Return (X, Y) of the center of cell containing provided text 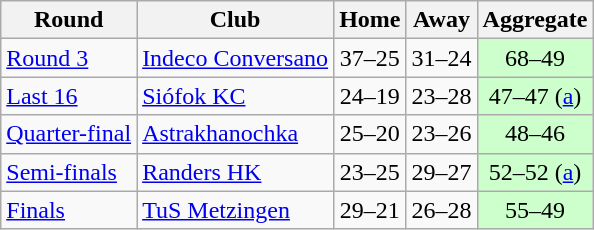
29–27 (442, 172)
Indeco Conversano (236, 58)
23–28 (442, 96)
25–20 (370, 134)
68–49 (535, 58)
Astrakhanochka (236, 134)
26–28 (442, 210)
Quarter-final (69, 134)
48–46 (535, 134)
24–19 (370, 96)
Aggregate (535, 20)
Semi-finals (69, 172)
37–25 (370, 58)
23–26 (442, 134)
23–25 (370, 172)
Round (69, 20)
47–47 (a) (535, 96)
Away (442, 20)
Round 3 (69, 58)
Randers HK (236, 172)
Home (370, 20)
Finals (69, 210)
55–49 (535, 210)
31–24 (442, 58)
Siófok KC (236, 96)
TuS Metzingen (236, 210)
Club (236, 20)
29–21 (370, 210)
Last 16 (69, 96)
52–52 (a) (535, 172)
